Scan for the cell matching the given text and deliver its [X, Y] coordinate at center. 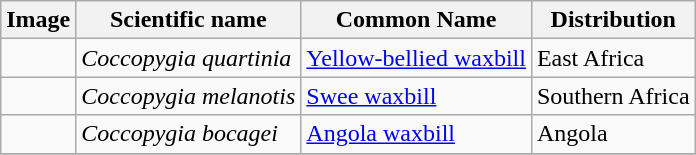
Common Name [416, 20]
East Africa [613, 58]
Coccopygia melanotis [188, 96]
Image [38, 20]
Coccopygia quartinia [188, 58]
Swee waxbill [416, 96]
Scientific name [188, 20]
Distribution [613, 20]
Coccopygia bocagei [188, 134]
Angola waxbill [416, 134]
Angola [613, 134]
Southern Africa [613, 96]
Yellow-bellied waxbill [416, 58]
